Output the [x, y] coordinate of the center of the cell containing the given text.  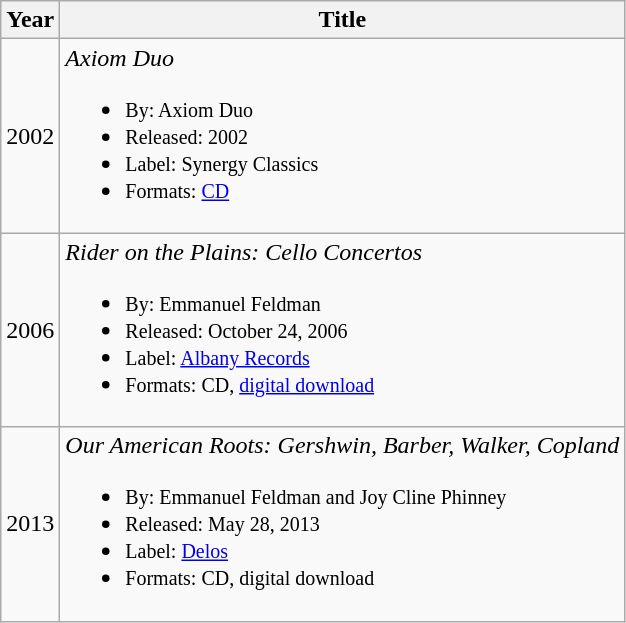
Year [30, 20]
Rider on the Plains: Cello ConcertosBy: Emmanuel FeldmanReleased: October 24, 2006Label: Albany RecordsFormats: CD, digital download [342, 330]
2006 [30, 330]
Axiom DuoBy: Axiom DuoReleased: 2002Label: Synergy ClassicsFormats: CD [342, 136]
2013 [30, 524]
Title [342, 20]
2002 [30, 136]
